For the text-containing cell, return its midpoint in (X, Y) coordinate format. 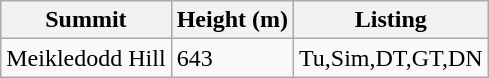
Height (m) (232, 20)
Meikledodd Hill (86, 58)
Summit (86, 20)
643 (232, 58)
Listing (392, 20)
Tu,Sim,DT,GT,DN (392, 58)
